Provide the (x, y) coordinate of the cell's center where the given text is located.  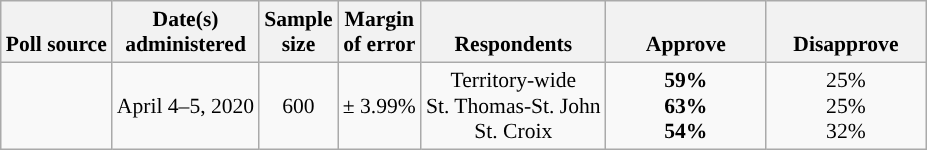
April 4–5, 2020 (186, 106)
Territory-wide St. Thomas-St. John St. Croix (514, 106)
Marginof error (380, 32)
Approve (686, 32)
Respondents (514, 32)
Disapprove (846, 32)
Poll source (56, 32)
25% 25% 32% (846, 106)
600 (298, 106)
± 3.99% (380, 106)
Samplesize (298, 32)
Date(s)administered (186, 32)
59% 63%54% (686, 106)
